From the cell containing the given text, extract its center point as (x, y) coordinate. 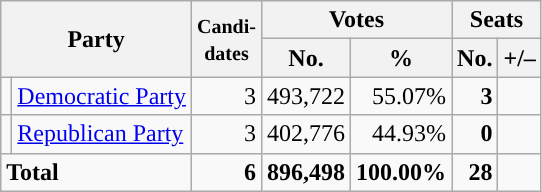
% (402, 58)
Seats (497, 20)
6 (226, 172)
493,722 (306, 96)
55.07% (402, 96)
896,498 (306, 172)
402,776 (306, 134)
28 (475, 172)
+/– (520, 58)
44.93% (402, 134)
Party (96, 39)
Candi-dates (226, 39)
Democratic Party (102, 96)
Votes (356, 20)
Republican Party (102, 134)
0 (475, 134)
Total (96, 172)
100.00% (402, 172)
